Identify which cell holds the provided text, then report its (x, y) central coordinate. 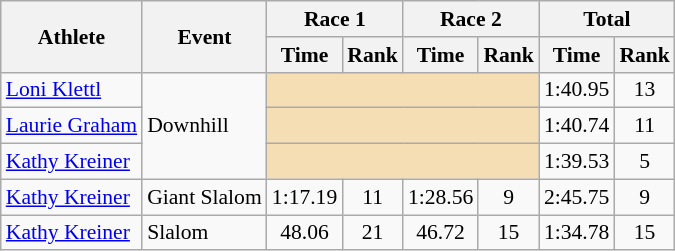
1:28.56 (440, 197)
48.06 (304, 233)
1:40.95 (576, 90)
1:34.78 (576, 233)
1:17.19 (304, 197)
5 (644, 162)
Athlete (72, 36)
2:45.75 (576, 197)
21 (372, 233)
Slalom (204, 233)
1:39.53 (576, 162)
13 (644, 90)
1:40.74 (576, 126)
Giant Slalom (204, 197)
Race 2 (471, 19)
Laurie Graham (72, 126)
Downhill (204, 126)
Loni Klettl (72, 90)
Total (607, 19)
46.72 (440, 233)
Event (204, 36)
Race 1 (335, 19)
